Return the (X, Y) coordinate for the center point of the cell that contains the specified text.  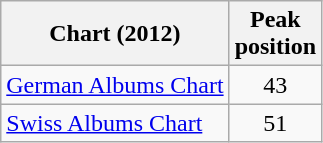
Peakposition (275, 34)
51 (275, 123)
Chart (2012) (115, 34)
Swiss Albums Chart (115, 123)
German Albums Chart (115, 85)
43 (275, 85)
